Pinpoint the cell where the given text exists, returning its (x, y) midpoint coordinate. 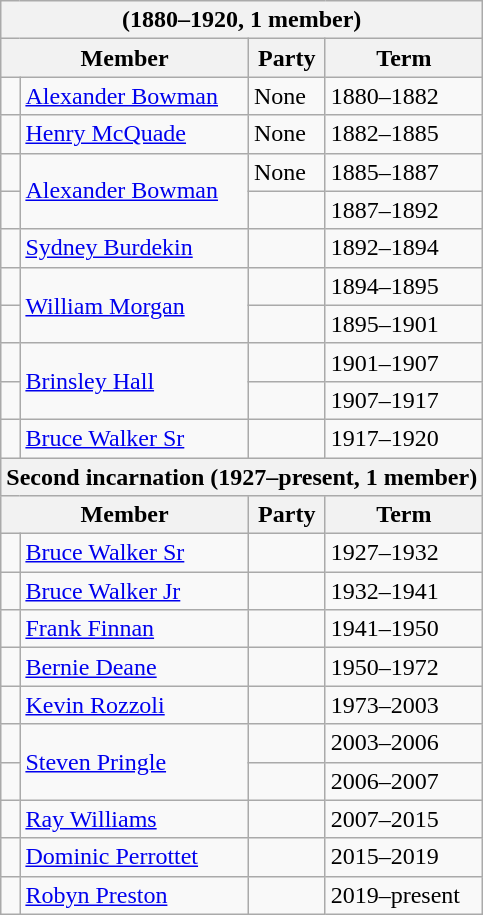
(1880–1920, 1 member) (242, 20)
Henry McQuade (134, 134)
2003–2006 (404, 743)
Robyn Preston (134, 895)
1880–1882 (404, 96)
Dominic Perrottet (134, 857)
1901–1907 (404, 362)
Kevin Rozzoli (134, 705)
1917–1920 (404, 438)
2015–2019 (404, 857)
1885–1887 (404, 172)
1927–1932 (404, 553)
1882–1885 (404, 134)
Ray Williams (134, 819)
1892–1894 (404, 248)
1895–1901 (404, 324)
Steven Pringle (134, 762)
Frank Finnan (134, 629)
Sydney Burdekin (134, 248)
Bruce Walker Jr (134, 591)
1894–1895 (404, 286)
Brinsley Hall (134, 381)
1941–1950 (404, 629)
1887–1892 (404, 210)
William Morgan (134, 305)
1973–2003 (404, 705)
2007–2015 (404, 819)
2006–2007 (404, 781)
2019–present (404, 895)
Second incarnation (1927–present, 1 member) (242, 477)
Bernie Deane (134, 667)
1907–1917 (404, 400)
1932–1941 (404, 591)
1950–1972 (404, 667)
